Capture the cell that displays the provided text and extract its [x, y] central coordinate. 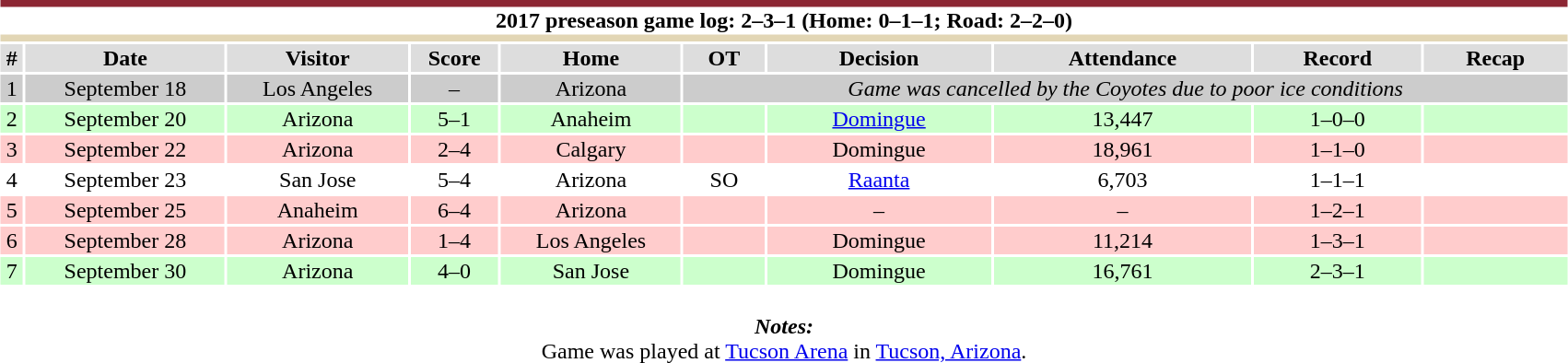
2 [12, 119]
13,447 [1122, 119]
6 [12, 240]
Date [125, 58]
16,761 [1122, 271]
September 28 [125, 240]
September 25 [125, 210]
4 [12, 180]
4–0 [454, 271]
Raanta [879, 180]
5–1 [454, 119]
Record [1338, 58]
Score [454, 58]
Recap [1495, 58]
September 22 [125, 149]
6–4 [454, 210]
6,703 [1122, 180]
Visitor [317, 58]
Attendance [1122, 58]
5–4 [454, 180]
OT [724, 58]
September 30 [125, 271]
Decision [879, 58]
7 [12, 271]
1–2–1 [1338, 210]
1 [12, 88]
1–0–0 [1338, 119]
1–1–0 [1338, 149]
2017 preseason game log: 2–3–1 (Home: 0–1–1; Road: 2–2–0) [784, 20]
# [12, 58]
18,961 [1122, 149]
2–3–1 [1338, 271]
1–3–1 [1338, 240]
3 [12, 149]
2–4 [454, 149]
September 20 [125, 119]
Home [591, 58]
September 18 [125, 88]
Calgary [591, 149]
SO [724, 180]
September 23 [125, 180]
1–4 [454, 240]
1–1–1 [1338, 180]
5 [12, 210]
Game was cancelled by the Coyotes due to poor ice conditions [1126, 88]
11,214 [1122, 240]
